Search for the cell housing the specified text and yield its [x, y] center coordinate. 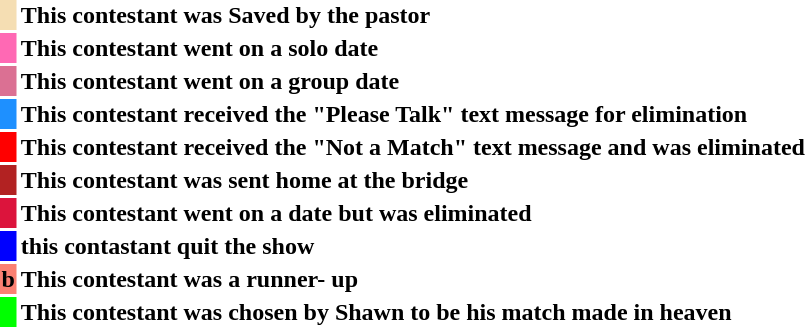
b [8, 279]
